Output the [X, Y] coordinate of the center of the cell containing the given text.  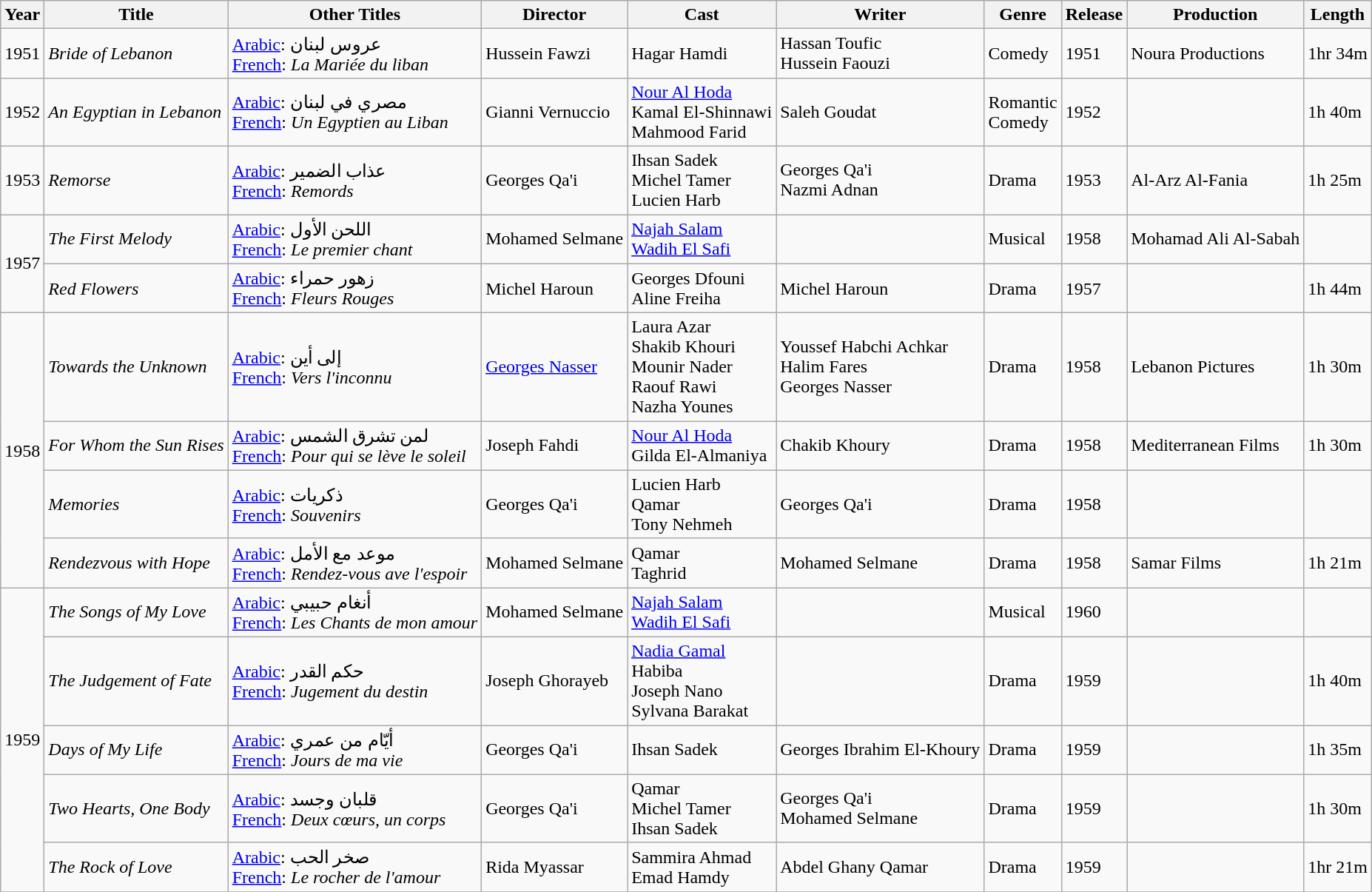
Memories [136, 504]
Lucien HarbQamarTony Nehmeh [702, 504]
1h 35m [1338, 751]
Genre [1023, 15]
Abdel Ghany Qamar [881, 868]
Arabic: صخر الحبFrench: Le rocher de l'amour [354, 868]
Sammira Ahmad Emad Hamdy [702, 868]
Arabic: أيّام من عمريFrench: Jours de ma vie [354, 751]
Director [555, 15]
Mediterranean Films [1215, 446]
Year [22, 15]
Rida Myassar [555, 868]
For Whom the Sun Rises [136, 446]
Gianni Vernuccio [555, 112]
Qamar Taghrid [702, 563]
RomanticComedy [1023, 112]
Writer [881, 15]
The Songs of My Love [136, 613]
Length [1338, 15]
Red Flowers [136, 289]
Hussein Fawzi [555, 53]
Georges Ibrahim El-Khoury [881, 751]
Days of My Life [136, 751]
Nour Al Hoda Kamal El-Shinnawi Mahmood Farid [702, 112]
Ihsan Sadek Michel Tamer Lucien Harb [702, 180]
The Rock of Love [136, 868]
Arabic: موعد مع الأملFrench: Rendez-vous ave l'espoir [354, 563]
Arabic: اللحن الأولFrench: Le premier chant [354, 240]
Lebanon Pictures [1215, 367]
Laura AzarShakib KhouriMounir NaderRaouf RawiNazha Younes [702, 367]
Georges Qa'i Mohamed Selmane [881, 808]
Mohamad Ali Al-Sabah [1215, 240]
1h 21m [1338, 563]
Arabic: أنغام حبيبيFrench: Les Chants de mon amour [354, 613]
Joseph Ghorayeb [555, 681]
Chakib Khoury [881, 446]
Arabic: عروس لبنانFrench: La Mariée du liban [354, 53]
Al-Arz Al-Fania [1215, 180]
Production [1215, 15]
An Egyptian in Lebanon [136, 112]
Ihsan Sadek [702, 751]
Georges DfouniAline Freiha [702, 289]
Comedy [1023, 53]
1hr 34m [1338, 53]
Arabic: ذكرياتFrench: Souvenirs [354, 504]
Nour Al Hoda Gilda El-Almaniya [702, 446]
Arabic: مصري في لبنان French: Un Egyptien au Liban [354, 112]
Arabic: إلى أينFrench: Vers l'inconnu [354, 367]
Release [1094, 15]
Remorse [136, 180]
Samar Films [1215, 563]
Cast [702, 15]
Hagar Hamdi [702, 53]
1hr 21m [1338, 868]
Georges Qa'i Nazmi Adnan [881, 180]
Noura Productions [1215, 53]
Qamar Michel Tamer Ihsan Sadek [702, 808]
1960 [1094, 613]
Youssef Habchi AchkarHalim FaresGeorges Nasser [881, 367]
Arabic: حكم القدرFrench: Jugement du destin [354, 681]
Arabic: قلبان وجسدFrench: Deux cœurs, un corps [354, 808]
Other Titles [354, 15]
Arabic: زهور حمراء French: Fleurs Rouges [354, 289]
Hassan Toufic Hussein Faouzi [881, 53]
1h 44m [1338, 289]
Bride of Lebanon [136, 53]
Joseph Fahdi [555, 446]
Arabic: لمن تشرق الشمسFrench: Pour qui se lève le soleil [354, 446]
The Judgement of Fate [136, 681]
Two Hearts, One Body [136, 808]
Title [136, 15]
1h 25m [1338, 180]
Arabic: عذاب الضمير French: Remords [354, 180]
Towards the Unknown [136, 367]
Rendezvous with Hope [136, 563]
Saleh Goudat [881, 112]
Nadia Gamal Habiba Joseph Nano Sylvana Barakat [702, 681]
Georges Nasser [555, 367]
The First Melody [136, 240]
